Locate the cell with the specified text and output its [X, Y] center coordinate. 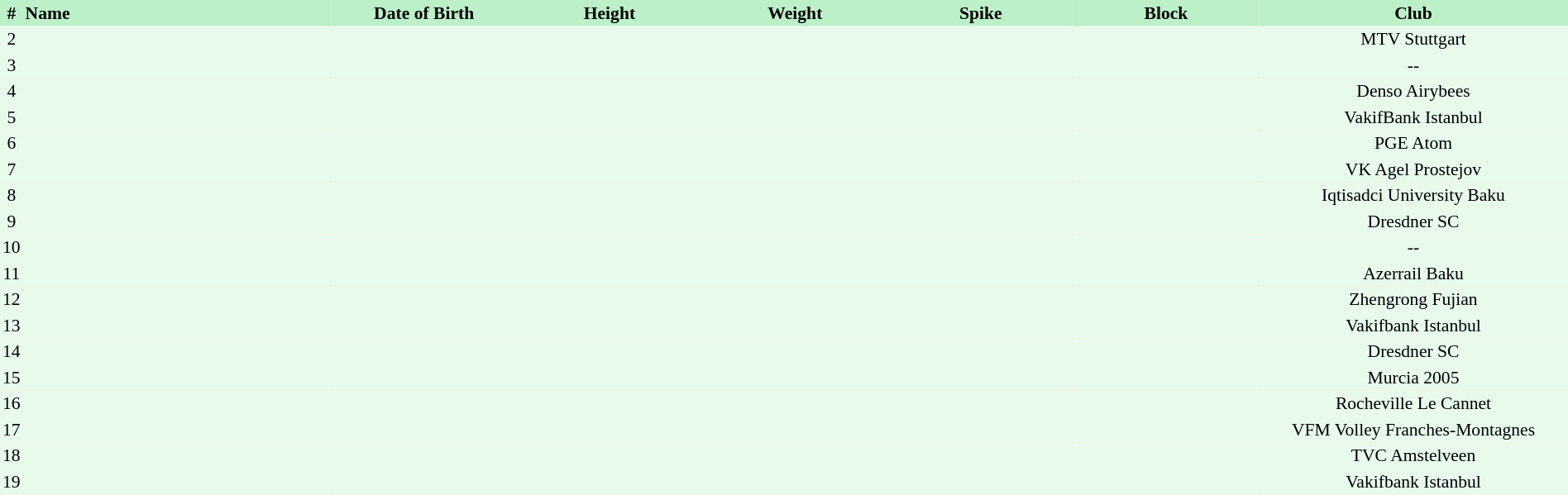
17 [12, 430]
11 [12, 274]
Azerrail Baku [1413, 274]
14 [12, 352]
13 [12, 326]
8 [12, 195]
Block [1166, 13]
PGE Atom [1413, 144]
18 [12, 456]
7 [12, 169]
Zhengrong Fujian [1413, 299]
12 [12, 299]
5 [12, 117]
Name [177, 13]
Rocheville Le Cannet [1413, 403]
# [12, 13]
VakifBank Istanbul [1413, 117]
Iqtisadci University Baku [1413, 195]
4 [12, 91]
VK Agel Prostejov [1413, 169]
19 [12, 482]
15 [12, 378]
MTV Stuttgart [1413, 40]
2 [12, 40]
Denso Airybees [1413, 91]
Murcia 2005 [1413, 378]
Height [610, 13]
VFM Volley Franches-Montagnes [1413, 430]
10 [12, 248]
TVC Amstelveen [1413, 456]
Weight [795, 13]
16 [12, 403]
Club [1413, 13]
3 [12, 65]
Spike [981, 13]
6 [12, 144]
Date of Birth [424, 13]
9 [12, 221]
